From the cell containing the given text, extract its center point as [x, y] coordinate. 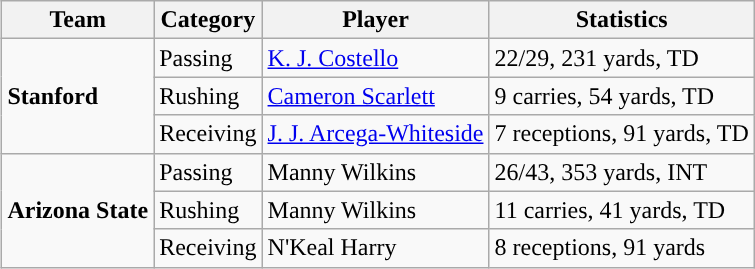
11 carries, 41 yards, TD [622, 210]
9 carries, 54 yards, TD [622, 96]
Arizona State [78, 210]
K. J. Costello [376, 58]
7 receptions, 91 yards, TD [622, 134]
Stanford [78, 96]
26/43, 353 yards, INT [622, 172]
Player [376, 20]
8 receptions, 91 yards [622, 248]
J. J. Arcega-Whiteside [376, 134]
Statistics [622, 20]
22/29, 231 yards, TD [622, 58]
Category [208, 20]
Cameron Scarlett [376, 96]
N'Keal Harry [376, 248]
Team [78, 20]
